Extract the (x, y) coordinate from the center of the cell holding the provided text.  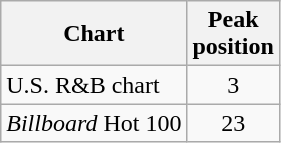
Chart (94, 34)
23 (233, 123)
3 (233, 85)
Peakposition (233, 34)
Billboard Hot 100 (94, 123)
U.S. R&B chart (94, 85)
